Determine the [x, y] coordinate at the center of the cell enclosing the given text.  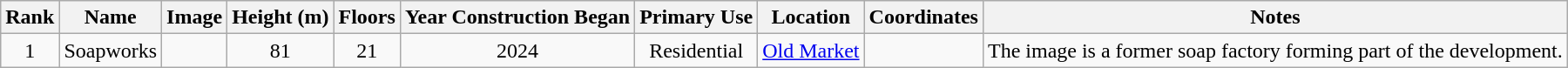
Image [195, 17]
Year Construction Began [517, 17]
Rank [30, 17]
Residential [697, 51]
Soapworks [111, 51]
1 [30, 51]
Location [811, 17]
81 [280, 51]
Height (m) [280, 17]
Coordinates [923, 17]
Primary Use [697, 17]
Old Market [811, 51]
2024 [517, 51]
Notes [1275, 17]
Floors [367, 17]
Name [111, 17]
21 [367, 51]
The image is a former soap factory forming part of the development. [1275, 51]
